Provide the [x, y] coordinate of the cell's center where the given text is located.  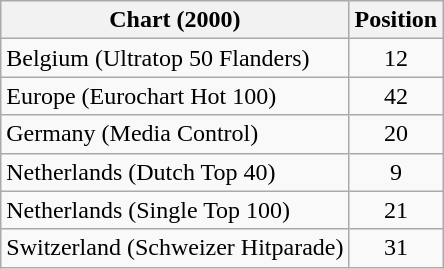
Europe (Eurochart Hot 100) [175, 96]
Netherlands (Single Top 100) [175, 210]
Switzerland (Schweizer Hitparade) [175, 248]
Belgium (Ultratop 50 Flanders) [175, 58]
31 [396, 248]
Chart (2000) [175, 20]
Germany (Media Control) [175, 134]
20 [396, 134]
Position [396, 20]
Netherlands (Dutch Top 40) [175, 172]
12 [396, 58]
42 [396, 96]
21 [396, 210]
9 [396, 172]
